Return the [x, y] coordinate for the center point of the cell that contains the specified text.  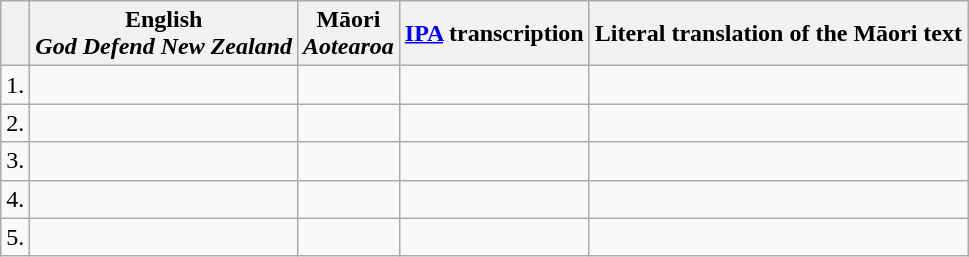
Literal translation of the Māori text [778, 34]
4. [16, 199]
5. [16, 237]
3. [16, 161]
English God Defend New Zealand [164, 34]
1. [16, 85]
IPA transcription [494, 34]
2. [16, 123]
Māori Aotearoa [349, 34]
